Detect which cell encompasses the target text, then output its [x, y] center coordinate. 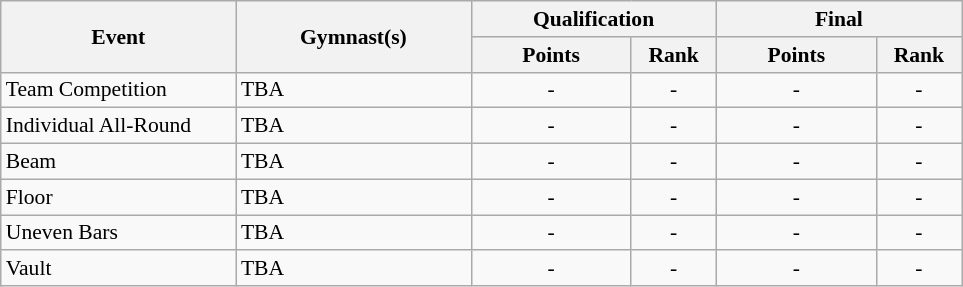
Individual All-Round [118, 126]
Event [118, 36]
Gymnast(s) [354, 36]
Qualification [594, 19]
Team Competition [118, 90]
Vault [118, 269]
Uneven Bars [118, 233]
Final [838, 19]
Floor [118, 197]
Beam [118, 162]
